Return [X, Y] of the center of cell containing provided text 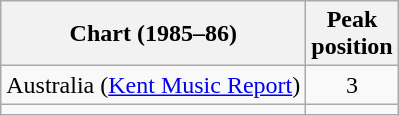
3 [352, 85]
Peakposition [352, 34]
Chart (1985–86) [154, 34]
Australia (Kent Music Report) [154, 85]
